Extract the (X, Y) coordinate from the center of the cell holding the provided text.  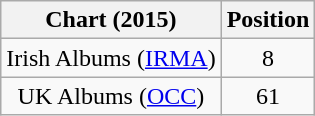
61 (268, 96)
UK Albums (OCC) (111, 96)
8 (268, 58)
Position (268, 20)
Irish Albums (IRMA) (111, 58)
Chart (2015) (111, 20)
